Return the [X, Y] coordinate for the center point of the cell that contains the specified text.  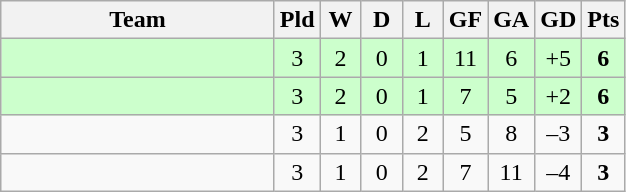
GF [465, 20]
+5 [558, 58]
Pts [604, 20]
–4 [558, 172]
Pld [297, 20]
GA [512, 20]
+2 [558, 96]
W [340, 20]
D [382, 20]
Team [138, 20]
GD [558, 20]
L [422, 20]
–3 [558, 134]
8 [512, 134]
